Return the [X, Y] coordinate for the center point of the cell that contains the specified text.  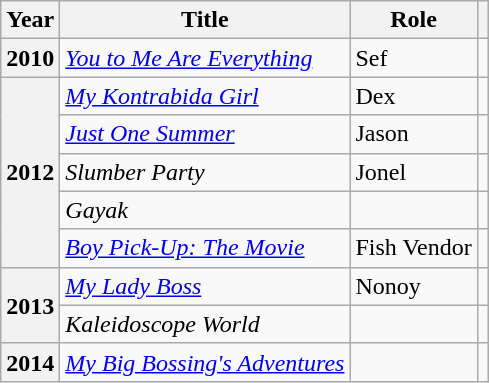
Gayak [205, 210]
2013 [30, 305]
Fish Vendor [414, 248]
Nonoy [414, 286]
My Lady Boss [205, 286]
Jonel [414, 172]
Jason [414, 134]
2010 [30, 58]
Kaleidoscope World [205, 324]
Slumber Party [205, 172]
Title [205, 20]
My Kontrabida Girl [205, 96]
Year [30, 20]
Boy Pick-Up: The Movie [205, 248]
2012 [30, 172]
My Big Bossing's Adventures [205, 362]
You to Me Are Everything [205, 58]
Role [414, 20]
Just One Summer [205, 134]
Dex [414, 96]
2014 [30, 362]
Sef [414, 58]
